Pinpoint the cell where the given text exists, returning its [X, Y] midpoint coordinate. 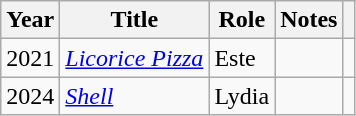
Role [242, 20]
Este [242, 58]
Licorice Pizza [134, 58]
2021 [30, 58]
Notes [309, 20]
Year [30, 20]
Title [134, 20]
Lydia [242, 96]
Shell [134, 96]
2024 [30, 96]
